Identify which cell holds the provided text, then report its (X, Y) central coordinate. 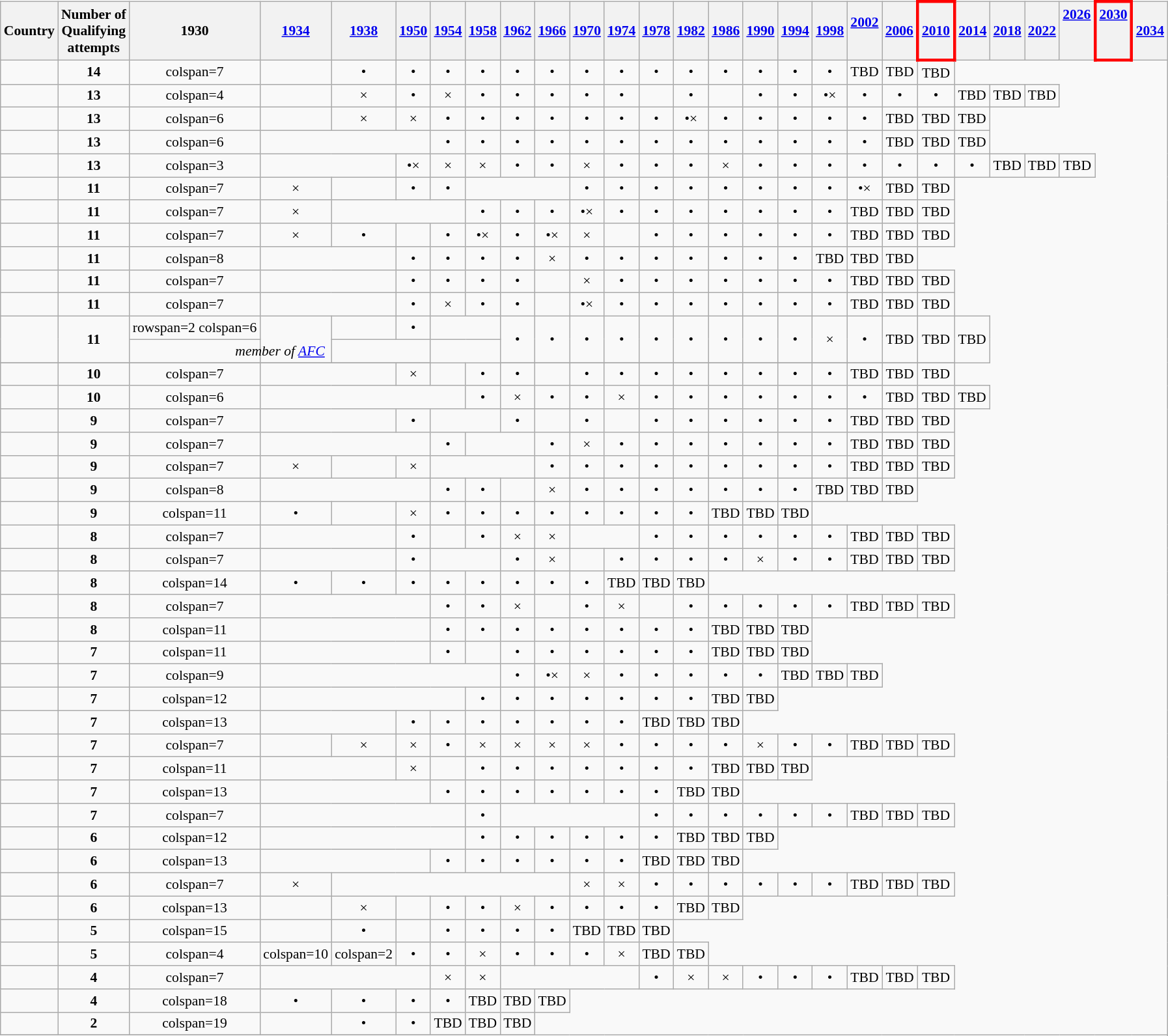
1974 (621, 31)
1954 (448, 31)
2022 (1042, 31)
colspan=18 (195, 1001)
Number of Qualifyingattempts (94, 31)
2 (94, 1024)
1970 (587, 31)
2014 (973, 31)
colspan=9 (195, 676)
2026 (1077, 31)
colspan=2 (363, 955)
2018 (1007, 31)
1958 (483, 31)
1978 (656, 31)
1994 (796, 31)
colspan=15 (195, 931)
1990 (760, 31)
member of AFC (280, 351)
colspan=19 (195, 1024)
2010 (936, 31)
1950 (413, 31)
2030 (1113, 31)
1962 (517, 31)
1986 (725, 31)
colspan=10 (296, 955)
14 (94, 72)
1966 (552, 31)
1998 (829, 31)
1934 (296, 31)
2006 (900, 31)
colspan=14 (195, 583)
2002 (865, 31)
2034 (1150, 31)
1930 (195, 31)
rowspan=2 colspan=6 (195, 328)
1938 (363, 31)
1982 (691, 31)
colspan=3 (195, 165)
Country (29, 31)
